Return [x, y] of the center of cell containing provided text 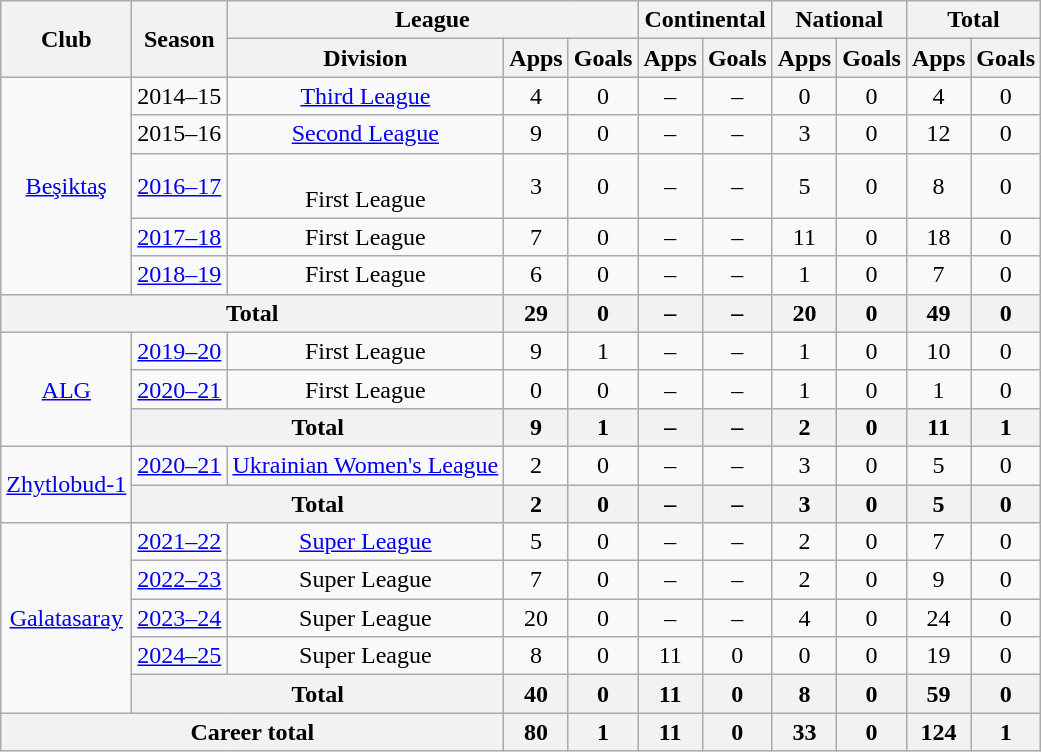
Ukrainian Women's League [366, 465]
Galatasaray [66, 618]
80 [536, 732]
2014–15 [180, 96]
National [839, 20]
ALG [66, 389]
2015–16 [180, 134]
2022–23 [180, 580]
League [432, 20]
2016–17 [180, 186]
2024–25 [180, 656]
24 [938, 618]
18 [938, 237]
12 [938, 134]
Season [180, 39]
Division [366, 58]
2018–19 [180, 275]
10 [938, 351]
Second League [366, 134]
19 [938, 656]
Beşiktaş [66, 186]
124 [938, 732]
Continental [705, 20]
59 [938, 694]
29 [536, 313]
Club [66, 39]
2019–20 [180, 351]
33 [804, 732]
2017–18 [180, 237]
Zhytlobud-1 [66, 484]
40 [536, 694]
6 [536, 275]
2023–24 [180, 618]
Career total [252, 732]
49 [938, 313]
Third League [366, 96]
2021–22 [180, 542]
